Extract the [X, Y] coordinate from the center of the cell holding the provided text.  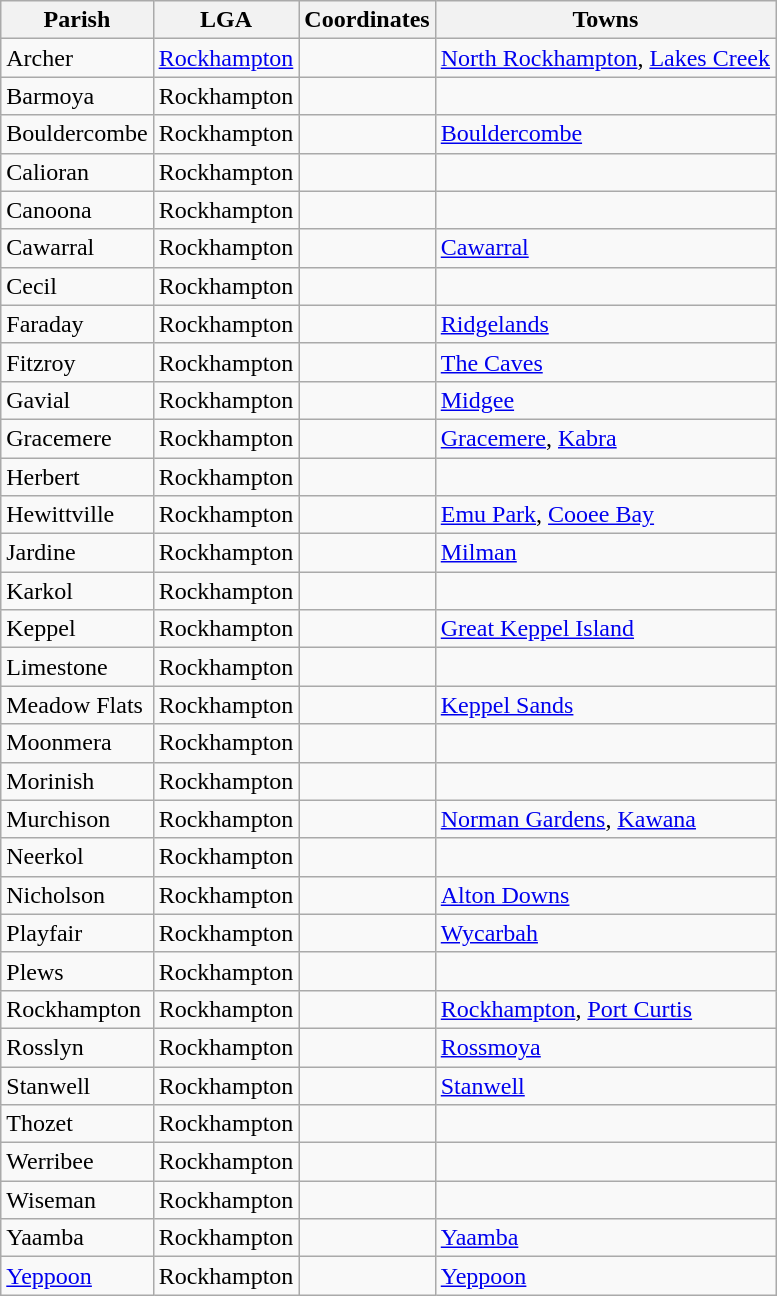
Coordinates [367, 20]
Hewittville [77, 515]
North Rockhampton, Lakes Creek [605, 58]
Jardine [77, 553]
Rockhampton, Port Curtis [605, 1009]
Archer [77, 58]
Nicholson [77, 895]
Great Keppel Island [605, 629]
Barmoya [77, 96]
Neerkol [77, 857]
Keppel [77, 629]
Plews [77, 971]
Murchison [77, 819]
Faraday [77, 324]
Keppel Sands [605, 705]
Parish [77, 20]
Thozet [77, 1124]
Ridgelands [605, 324]
Herbert [77, 477]
Canoona [77, 210]
Morinish [77, 781]
Gracemere [77, 438]
Fitzroy [77, 362]
Milman [605, 553]
Midgee [605, 400]
Karkol [77, 591]
Moonmera [77, 743]
Rossmoya [605, 1047]
Wycarbah [605, 933]
LGA [226, 20]
The Caves [605, 362]
Alton Downs [605, 895]
Limestone [77, 667]
Cecil [77, 286]
Rosslyn [77, 1047]
Gracemere, Kabra [605, 438]
Playfair [77, 933]
Emu Park, Cooee Bay [605, 515]
Gavial [77, 400]
Werribee [77, 1162]
Towns [605, 20]
Meadow Flats [77, 705]
Wiseman [77, 1200]
Calioran [77, 172]
Norman Gardens, Kawana [605, 819]
